Find where the given text appears and provide that cell's center as (x, y) coordinate. 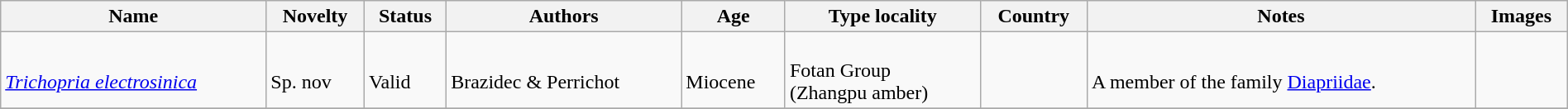
Type locality (882, 17)
Images (1522, 17)
Novelty (316, 17)
Brazidec & Perrichot (564, 70)
Status (405, 17)
Name (134, 17)
Notes (1280, 17)
Sp. nov (316, 70)
Trichopria electrosinica (134, 70)
Miocene (734, 70)
Valid (405, 70)
Country (1034, 17)
Fotan Group(Zhangpu amber) (882, 70)
A member of the family Diapriidae. (1280, 70)
Age (734, 17)
Authors (564, 17)
